Locate the cell with the specified text and output its [X, Y] center coordinate. 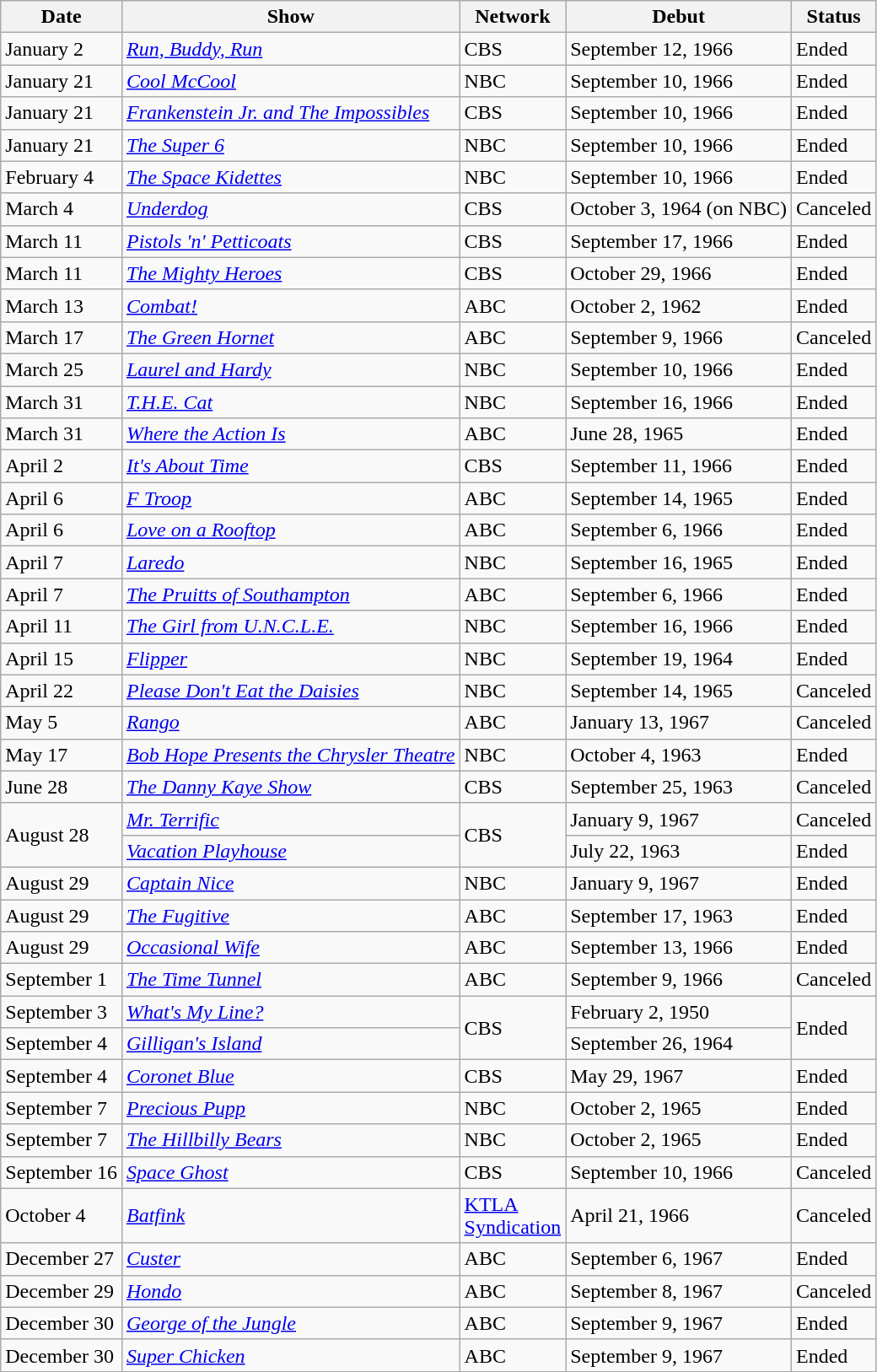
Hondo [290, 1291]
Occasional Wife [290, 948]
March 17 [62, 337]
Cool McCool [290, 81]
T.H.E. Cat [290, 402]
Super Chicken [290, 1355]
October 3, 1964 (on NBC) [679, 209]
Date [62, 17]
September 17, 1963 [679, 915]
KTLA Syndication [513, 1216]
June 28, 1965 [679, 434]
Underdog [290, 209]
April 22 [62, 691]
Love on a Rooftop [290, 530]
March 4 [62, 209]
October 29, 1966 [679, 273]
October 2, 1962 [679, 305]
September 8, 1967 [679, 1291]
Coronet Blue [290, 1076]
April 2 [62, 466]
The Space Kidettes [290, 177]
September 11, 1966 [679, 466]
September 16 [62, 1172]
February 4 [62, 177]
Where the Action Is [290, 434]
The Green Hornet [290, 337]
July 22, 1963 [679, 851]
The Super 6 [290, 145]
The Danny Kaye Show [290, 787]
Gilligan's Island [290, 1044]
The Mighty Heroes [290, 273]
Custer [290, 1259]
March 13 [62, 305]
The Fugitive [290, 915]
Vacation Playhouse [290, 851]
It's About Time [290, 466]
December 29 [62, 1291]
January 2 [62, 49]
The Pruitts of Southampton [290, 595]
September 17, 1966 [679, 241]
Bob Hope Presents the Chrysler Theatre [290, 755]
August 28 [62, 835]
September 13, 1966 [679, 948]
April 15 [62, 659]
Status [833, 17]
Flipper [290, 659]
Laurel and Hardy [290, 369]
September 3 [62, 1012]
October 4 [62, 1216]
Frankenstein Jr. and The Impossibles [290, 113]
Batfink [290, 1216]
April 11 [62, 627]
December 27 [62, 1259]
Space Ghost [290, 1172]
September 16, 1965 [679, 562]
Combat! [290, 305]
Please Don't Eat the Daisies [290, 691]
Mr. Terrific [290, 819]
May 17 [62, 755]
February 2, 1950 [679, 1012]
Precious Pupp [290, 1108]
October 4, 1963 [679, 755]
The Girl from U.N.C.L.E. [290, 627]
George of the Jungle [290, 1323]
Show [290, 17]
January 13, 1967 [679, 723]
September 26, 1964 [679, 1044]
April 21, 1966 [679, 1216]
September 19, 1964 [679, 659]
September 12, 1966 [679, 49]
Run, Buddy, Run [290, 49]
Captain Nice [290, 883]
June 28 [62, 787]
Laredo [290, 562]
May 29, 1967 [679, 1076]
Network [513, 17]
March 25 [62, 369]
What's My Line? [290, 1012]
September 6, 1967 [679, 1259]
September 1 [62, 980]
Debut [679, 17]
Pistols 'n' Petticoats [290, 241]
The Time Tunnel [290, 980]
F Troop [290, 498]
May 5 [62, 723]
September 25, 1963 [679, 787]
The Hillbilly Bears [290, 1140]
Rango [290, 723]
